Provide the (x, y) coordinate of the cell's center where the given text is located.  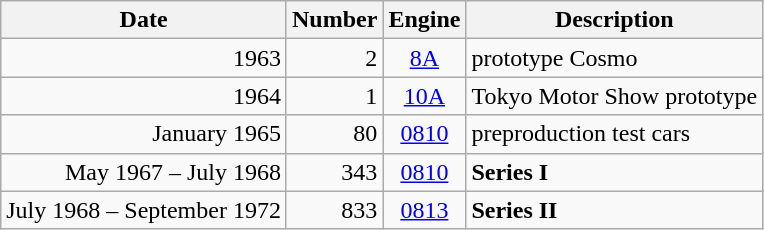
343 (334, 172)
Engine (424, 20)
July 1968 – September 1972 (144, 210)
Series II (614, 210)
Description (614, 20)
January 1965 (144, 134)
preproduction test cars (614, 134)
2 (334, 58)
Series I (614, 172)
10A (424, 96)
May 1967 – July 1968 (144, 172)
1 (334, 96)
1964 (144, 96)
833 (334, 210)
80 (334, 134)
8A (424, 58)
Number (334, 20)
Date (144, 20)
Tokyo Motor Show prototype (614, 96)
prototype Cosmo (614, 58)
1963 (144, 58)
0813 (424, 210)
